Return the [X, Y] coordinate for the center point of the cell that contains the specified text.  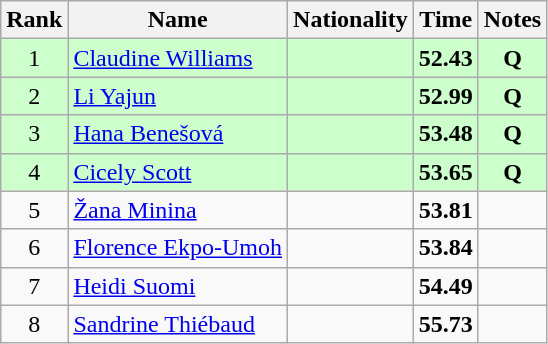
3 [34, 134]
52.43 [446, 58]
Sandrine Thiébaud [178, 324]
53.84 [446, 248]
53.81 [446, 210]
53.48 [446, 134]
Heidi Suomi [178, 286]
Claudine Williams [178, 58]
Cicely Scott [178, 172]
Name [178, 20]
7 [34, 286]
Rank [34, 20]
2 [34, 96]
Li Yajun [178, 96]
Nationality [351, 20]
8 [34, 324]
55.73 [446, 324]
Florence Ekpo-Umoh [178, 248]
54.49 [446, 286]
Notes [512, 20]
52.99 [446, 96]
4 [34, 172]
6 [34, 248]
53.65 [446, 172]
Hana Benešová [178, 134]
Time [446, 20]
Žana Minina [178, 210]
5 [34, 210]
1 [34, 58]
